Identify which cell holds the provided text, then report its [X, Y] central coordinate. 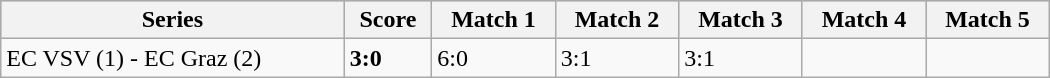
Match 1 [494, 20]
EC VSV (1) - EC Graz (2) [172, 58]
6:0 [494, 58]
Match 2 [616, 20]
Match 5 [988, 20]
Score [388, 20]
Match 4 [864, 20]
3:0 [388, 58]
Match 3 [740, 20]
Series [172, 20]
